Locate the cell with the specified text and output its (x, y) center coordinate. 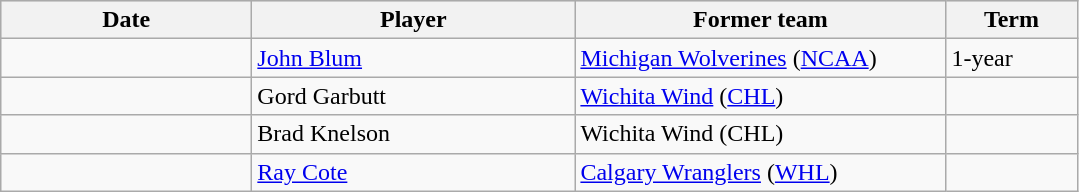
Gord Garbutt (414, 96)
Brad Knelson (414, 134)
Ray Cote (414, 172)
John Blum (414, 58)
Calgary Wranglers (WHL) (760, 172)
Player (414, 20)
Term (1012, 20)
Former team (760, 20)
Date (126, 20)
1-year (1012, 58)
Michigan Wolverines (NCAA) (760, 58)
